Scan for the cell matching the given text and deliver its [x, y] coordinate at center. 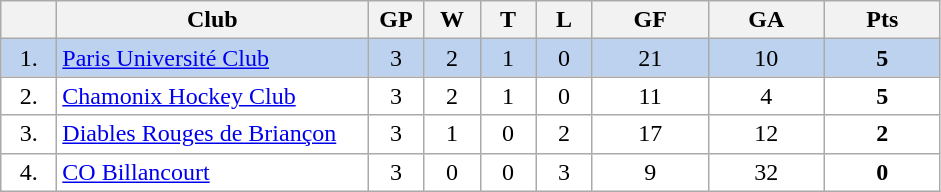
Club [212, 20]
11 [650, 96]
9 [650, 172]
32 [766, 172]
21 [650, 58]
1. [29, 58]
2. [29, 96]
T [508, 20]
3. [29, 134]
W [452, 20]
GA [766, 20]
L [564, 20]
GP [396, 20]
4 [766, 96]
Diables Rouges de Briançon [212, 134]
CO Billancourt [212, 172]
12 [766, 134]
GF [650, 20]
4. [29, 172]
10 [766, 58]
Chamonix Hockey Club [212, 96]
Paris Université Club [212, 58]
Pts [882, 20]
17 [650, 134]
